Locate the cell with the specified text and output its [x, y] center coordinate. 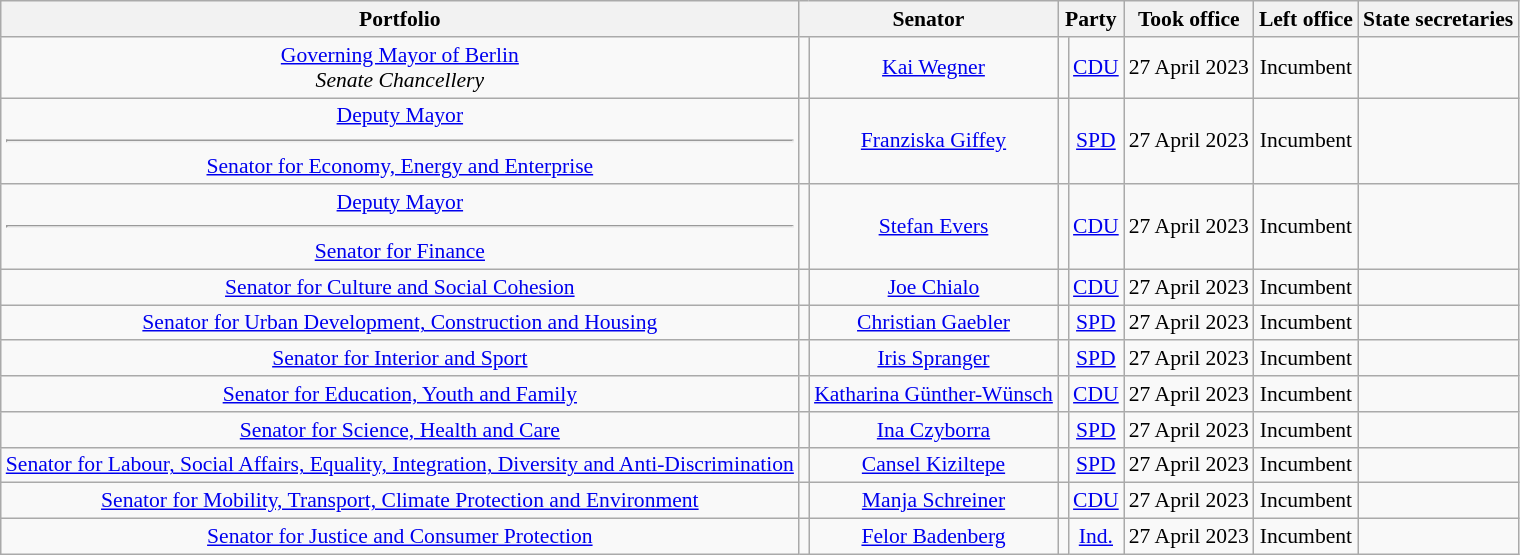
Party [1091, 19]
Joe Chialo [934, 287]
Deputy MayorSenator for Finance [400, 227]
Ina Czyborra [934, 430]
Cansel Kiziltepe [934, 465]
Governing Mayor of BerlinSenate Chancellery [400, 68]
Senator for Mobility, Transport, Climate Protection and Environment [400, 501]
Left office [1306, 19]
Christian Gaebler [934, 323]
State secretaries [1438, 19]
Portfolio [400, 19]
Senator for Justice and Consumer Protection [400, 537]
Senator for Education, Youth and Family [400, 394]
Deputy MayorSenator for Economy, Energy and Enterprise [400, 141]
Senator for Science, Health and Care [400, 430]
Manja Schreiner [934, 501]
Stefan Evers [934, 227]
Iris Spranger [934, 359]
Katharina Günther-Wünsch [934, 394]
Senator for Labour, Social Affairs, Equality, Integration, Diversity and Anti-Discrimination [400, 465]
Felor Badenberg [934, 537]
Kai Wegner [934, 68]
Senator for Interior and Sport [400, 359]
Franziska Giffey [934, 141]
Senator for Urban Development, Construction and Housing [400, 323]
Ind. [1096, 537]
Senator [928, 19]
Senator for Culture and Social Cohesion [400, 287]
Took office [1189, 19]
